Find where the given text appears and provide that cell's center as (x, y) coordinate. 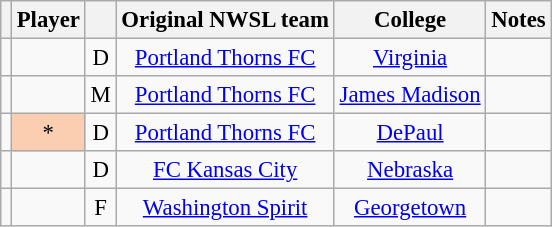
* (48, 133)
Notes (518, 20)
Original NWSL team (225, 20)
Virginia (410, 58)
Nebraska (410, 170)
M (100, 95)
College (410, 20)
F (100, 208)
Washington Spirit (225, 208)
DePaul (410, 133)
Georgetown (410, 208)
FC Kansas City (225, 170)
Player (48, 20)
James Madison (410, 95)
